Return the (x, y) coordinate for the center point of the cell that contains the specified text.  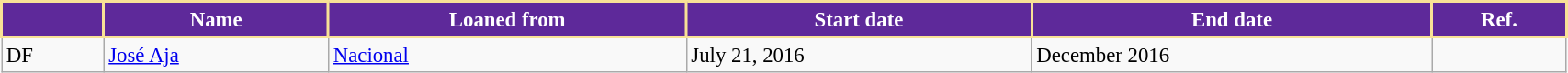
Loaned from (507, 20)
Nacional (507, 55)
Ref. (1499, 20)
Name (216, 20)
December 2016 (1232, 55)
End date (1232, 20)
Start date (859, 20)
July 21, 2016 (859, 55)
José Aja (216, 55)
DF (53, 55)
